Identify which cell holds the provided text, then report its (X, Y) central coordinate. 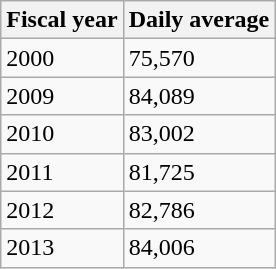
2009 (62, 96)
2013 (62, 248)
Daily average (199, 20)
84,089 (199, 96)
2012 (62, 210)
2010 (62, 134)
75,570 (199, 58)
84,006 (199, 248)
2011 (62, 172)
2000 (62, 58)
83,002 (199, 134)
Fiscal year (62, 20)
81,725 (199, 172)
82,786 (199, 210)
